Detect which cell encompasses the target text, then output its (x, y) center coordinate. 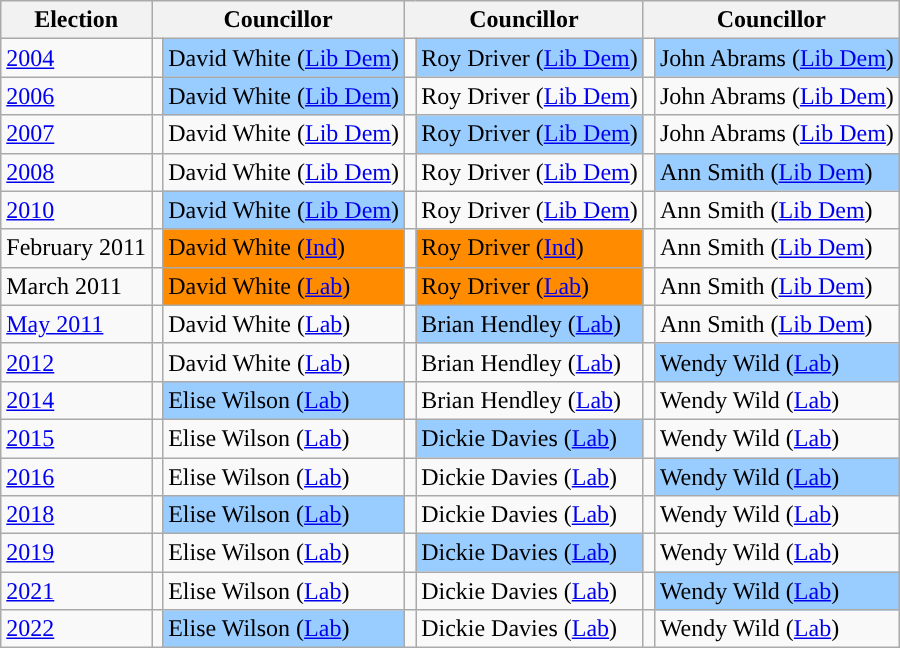
2014 (76, 400)
Roy Driver (Ind) (530, 248)
2006 (76, 96)
February 2011 (76, 248)
Roy Driver (Lab) (530, 286)
2008 (76, 172)
2018 (76, 515)
2010 (76, 210)
2019 (76, 553)
2007 (76, 134)
2022 (76, 629)
2016 (76, 477)
2015 (76, 438)
2012 (76, 362)
2004 (76, 58)
Election (76, 20)
March 2011 (76, 286)
May 2011 (76, 324)
David White (Ind) (284, 248)
2021 (76, 591)
